Output the (X, Y) coordinate of the center of the cell containing the given text.  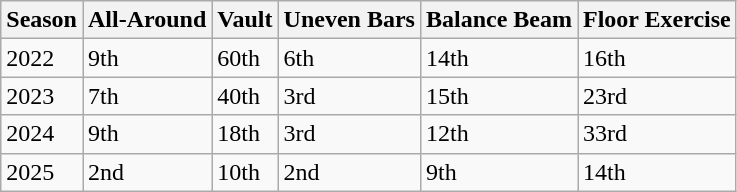
2023 (42, 96)
All-Around (146, 20)
10th (245, 172)
12th (498, 134)
33rd (658, 134)
Vault (245, 20)
Uneven Bars (349, 20)
40th (245, 96)
16th (658, 58)
6th (349, 58)
15th (498, 96)
Season (42, 20)
Balance Beam (498, 20)
Floor Exercise (658, 20)
2022 (42, 58)
2024 (42, 134)
60th (245, 58)
7th (146, 96)
2025 (42, 172)
23rd (658, 96)
18th (245, 134)
